Capture the cell that displays the provided text and extract its (X, Y) central coordinate. 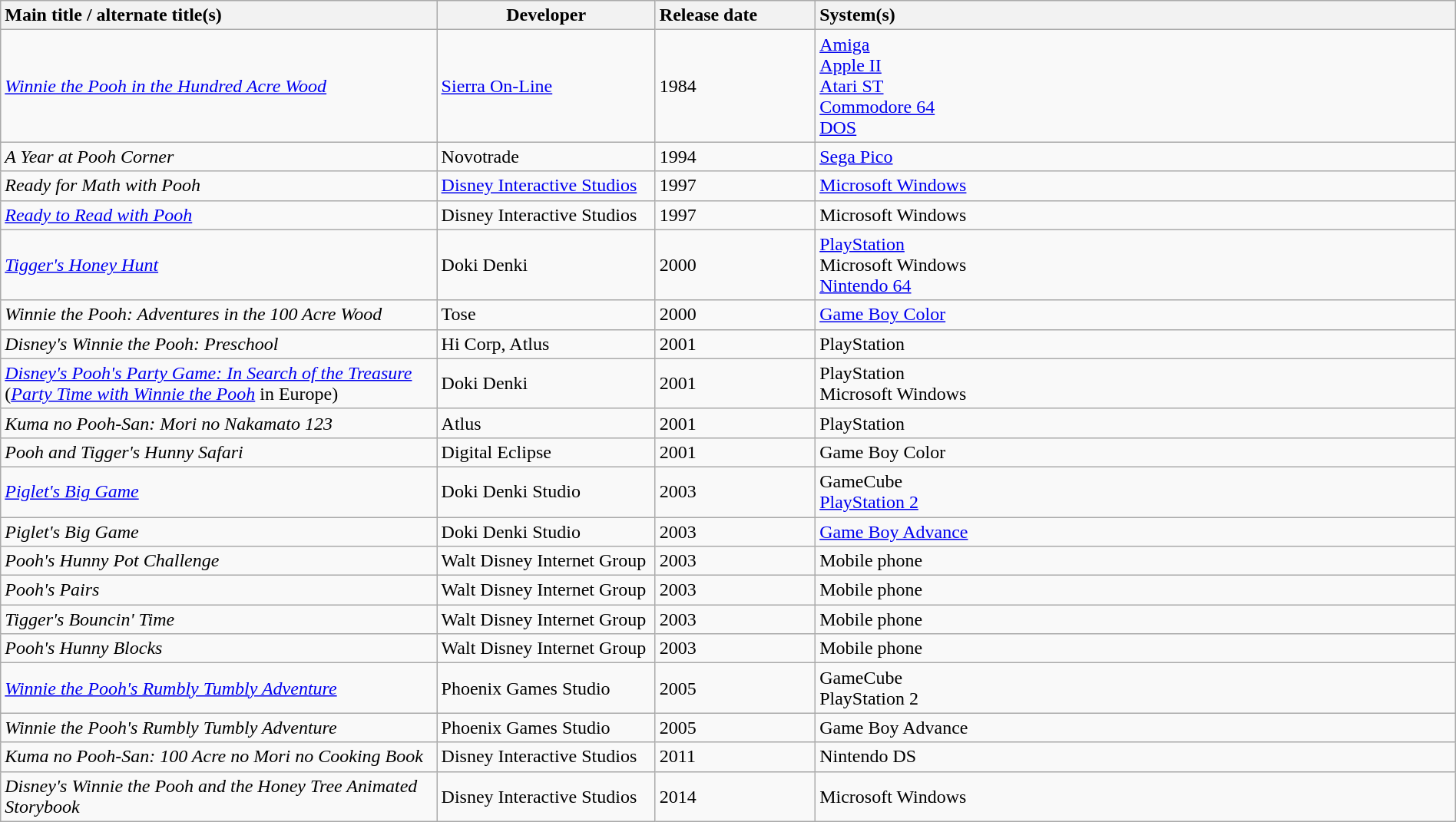
Nintendo DS (1136, 757)
2014 (735, 797)
Disney's Winnie the Pooh: Preschool (219, 344)
Pooh and Tigger's Hunny Safari (219, 452)
Sierra On-Line (546, 86)
Tigger's Honey Hunt (219, 265)
Tigger's Bouncin' Time (219, 619)
1984 (735, 86)
Sega Pico (1136, 157)
Disney's Pooh's Party Game: In Search of the Treasure (Party Time with Winnie the Pooh in Europe) (219, 384)
Disney's Winnie the Pooh and the Honey Tree Animated Storybook (219, 797)
Pooh's Hunny Pot Challenge (219, 561)
Atlus (546, 423)
System(s) (1136, 15)
Hi Corp, Atlus (546, 344)
Release date (735, 15)
Kuma no Pooh-San: 100 Acre no Mori no Cooking Book (219, 757)
PlayStationMicrosoft WindowsNintendo 64 (1136, 265)
1994 (735, 157)
Novotrade (546, 157)
Digital Eclipse (546, 452)
PlayStationMicrosoft Windows (1136, 384)
Developer (546, 15)
Winnie the Pooh: Adventures in the 100 Acre Wood (219, 315)
Main title / alternate title(s) (219, 15)
Kuma no Pooh-San: Mori no Nakamato 123 (219, 423)
2011 (735, 757)
A Year at Pooh Corner (219, 157)
Ready for Math with Pooh (219, 186)
Pooh's Pairs (219, 590)
Ready to Read with Pooh (219, 215)
Winnie the Pooh in the Hundred Acre Wood (219, 86)
Pooh's Hunny Blocks (219, 649)
Tose (546, 315)
AmigaApple IIAtari STCommodore 64DOS (1136, 86)
